Extract the (X, Y) coordinate from the center of the cell holding the provided text.  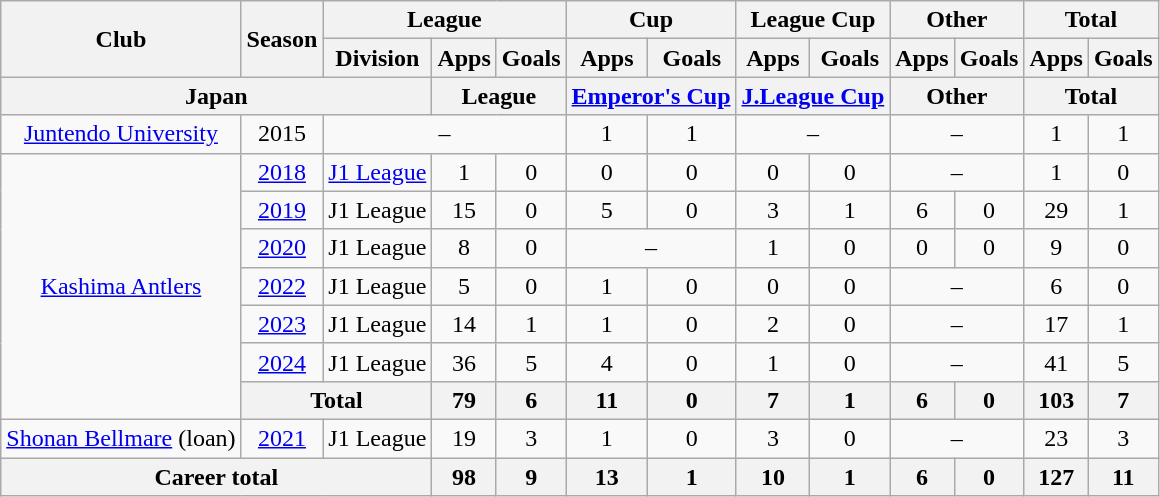
Career total (216, 477)
13 (607, 477)
127 (1056, 477)
98 (464, 477)
10 (773, 477)
8 (464, 248)
Kashima Antlers (121, 286)
Japan (216, 96)
2015 (282, 134)
17 (1056, 324)
2020 (282, 248)
2 (773, 324)
2019 (282, 210)
Emperor's Cup (651, 96)
Club (121, 39)
14 (464, 324)
4 (607, 362)
Season (282, 39)
2023 (282, 324)
J.League Cup (813, 96)
29 (1056, 210)
41 (1056, 362)
15 (464, 210)
19 (464, 438)
2022 (282, 286)
2021 (282, 438)
Cup (651, 20)
2018 (282, 172)
2024 (282, 362)
Shonan Bellmare (loan) (121, 438)
79 (464, 400)
Division (378, 58)
League Cup (813, 20)
36 (464, 362)
103 (1056, 400)
23 (1056, 438)
Juntendo University (121, 134)
